Search for the cell housing the specified text and yield its [x, y] center coordinate. 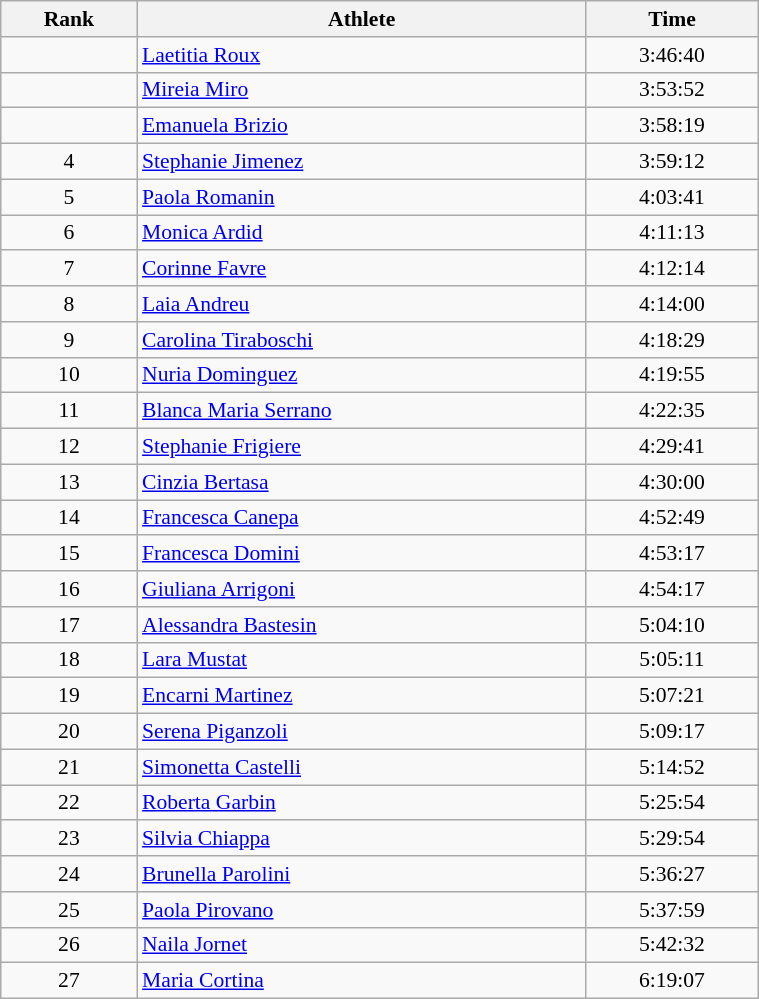
26 [69, 945]
Brunella Parolini [362, 874]
20 [69, 732]
12 [69, 447]
6 [69, 233]
4:12:14 [672, 269]
4 [69, 162]
23 [69, 839]
Emanuela Brizio [362, 126]
5:29:54 [672, 839]
Francesca Canepa [362, 518]
Lara Mustat [362, 660]
5:25:54 [672, 803]
21 [69, 767]
Simonetta Castelli [362, 767]
4:18:29 [672, 340]
13 [69, 482]
Rank [69, 19]
Serena Piganzoli [362, 732]
22 [69, 803]
4:19:55 [672, 375]
Time [672, 19]
Stephanie Frigiere [362, 447]
Laia Andreu [362, 304]
Cinzia Bertasa [362, 482]
4:29:41 [672, 447]
Carolina Tiraboschi [362, 340]
5:05:11 [672, 660]
3:59:12 [672, 162]
4:03:41 [672, 197]
6:19:07 [672, 981]
Corinne Favre [362, 269]
11 [69, 411]
Roberta Garbin [362, 803]
Maria Cortina [362, 981]
Nuria Dominguez [362, 375]
16 [69, 589]
4:53:17 [672, 554]
27 [69, 981]
9 [69, 340]
Blanca Maria Serrano [362, 411]
Alessandra Bastesin [362, 625]
3:46:40 [672, 55]
Giuliana Arrigoni [362, 589]
Francesca Domini [362, 554]
7 [69, 269]
8 [69, 304]
4:52:49 [672, 518]
4:54:17 [672, 589]
4:22:35 [672, 411]
Monica Ardid [362, 233]
10 [69, 375]
25 [69, 910]
5:14:52 [672, 767]
4:30:00 [672, 482]
Paola Pirovano [362, 910]
5:37:59 [672, 910]
5:04:10 [672, 625]
Paola Romanin [362, 197]
3:58:19 [672, 126]
Laetitia Roux [362, 55]
5:07:21 [672, 696]
15 [69, 554]
4:14:00 [672, 304]
Stephanie Jimenez [362, 162]
5:42:32 [672, 945]
Encarni Martinez [362, 696]
5 [69, 197]
5:09:17 [672, 732]
17 [69, 625]
24 [69, 874]
Silvia Chiappa [362, 839]
19 [69, 696]
18 [69, 660]
5:36:27 [672, 874]
4:11:13 [672, 233]
3:53:52 [672, 90]
Mireia Miro [362, 90]
Athlete [362, 19]
Naila Jornet [362, 945]
14 [69, 518]
